Provide the (X, Y) coordinate of the cell's center where the given text is located.  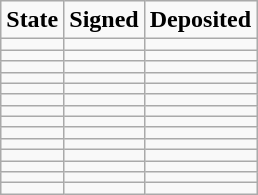
Signed (104, 20)
Deposited (200, 20)
State (32, 20)
